Determine the [X, Y] coordinate at the center of the cell enclosing the given text.  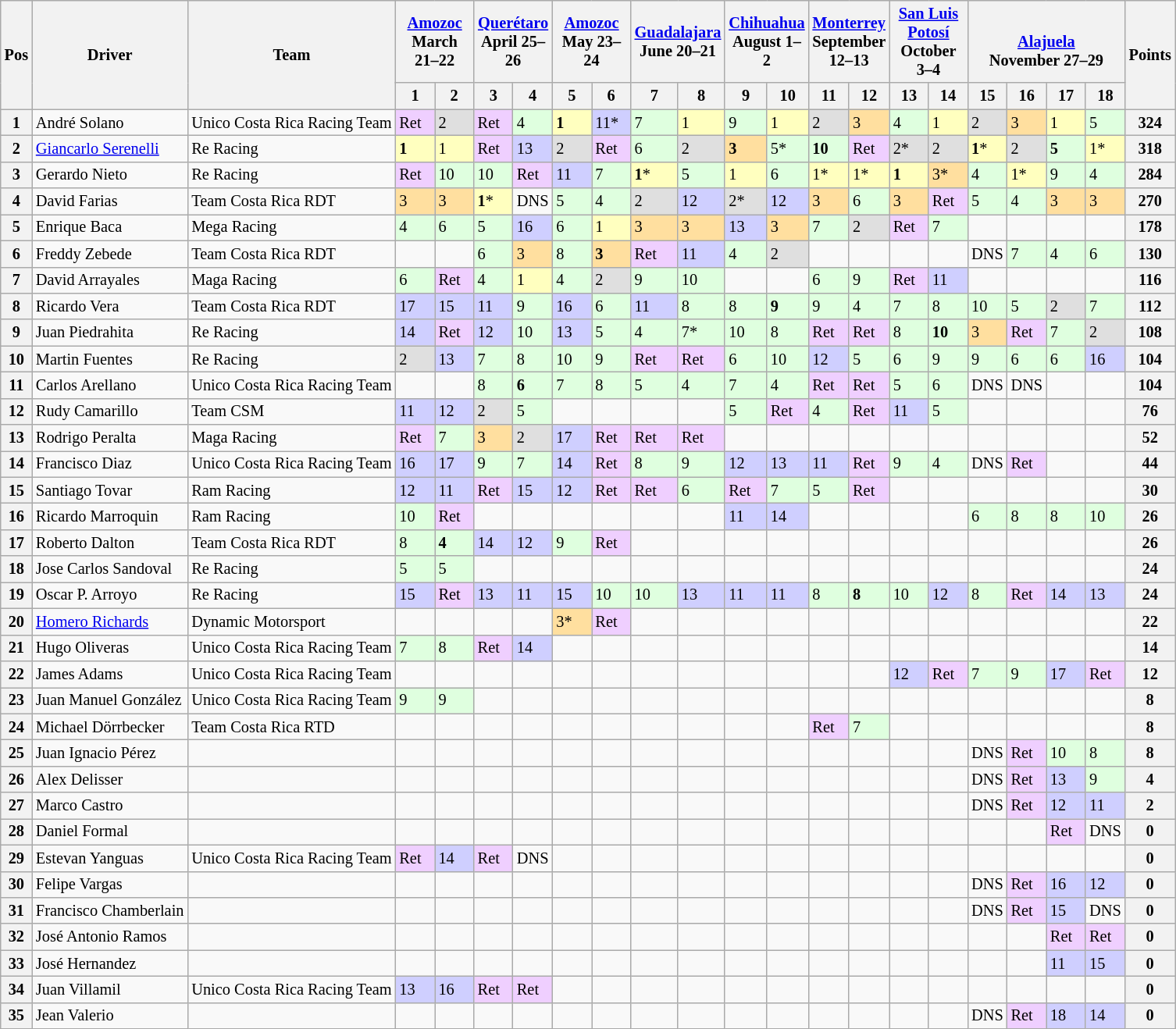
11* [611, 123]
Team Costa Rica RTD [291, 727]
Jean Valerio [109, 1016]
112 [1150, 306]
Juan Ignacio Pérez [109, 753]
Mega Racing [291, 227]
GuadalajaraJune 20–21 [678, 41]
Alex Delisser [109, 779]
Ricardo Vera [109, 306]
52 [1150, 438]
270 [1150, 201]
21 [16, 648]
31 [16, 910]
Team CSM [291, 411]
Daniel Formal [109, 831]
Santiago Tovar [109, 490]
AlajuelaNovember 27–29 [1046, 41]
44 [1150, 464]
32 [16, 937]
José Antonio Ramos [109, 937]
Hugo Oliveras [109, 648]
29 [16, 858]
AmozocMarch 21–22 [434, 41]
Francisco Diaz [109, 464]
Rodrigo Peralta [109, 438]
Francisco Chamberlain [109, 910]
33 [16, 963]
James Adams [109, 674]
Pos [16, 55]
Roberto Dalton [109, 543]
André Solano [109, 123]
35 [16, 1016]
178 [1150, 227]
76 [1150, 411]
Gerardo Nieto [109, 175]
Points [1150, 55]
San Luis PotosíOctober 3–4 [928, 41]
Jose Carlos Sandoval [109, 569]
130 [1150, 254]
Giancarlo Serenelli [109, 148]
David Farias [109, 201]
ChihuahuaAugust 1–2 [767, 41]
José Hernandez [109, 963]
Michael Dörrbecker [109, 727]
27 [16, 806]
34 [16, 989]
19 [16, 595]
Estevan Yanguas [109, 858]
Martin Fuentes [109, 359]
Rudy Camarillo [109, 411]
25 [16, 753]
Dynamic Motorsport [291, 621]
MonterreySeptember 12–13 [850, 41]
116 [1150, 280]
28 [16, 831]
Juan Manuel González [109, 700]
Ricardo Marroquin [109, 516]
QuerétaroApril 25–26 [514, 41]
20 [16, 621]
Carlos Arellano [109, 385]
Team [291, 55]
David Arrayales [109, 280]
Felipe Vargas [109, 885]
324 [1150, 123]
Freddy Zebede [109, 254]
Juan Villamil [109, 989]
318 [1150, 148]
Marco Castro [109, 806]
Homero Richards [109, 621]
23 [16, 700]
108 [1150, 333]
7* [701, 333]
284 [1150, 175]
Enrique Baca [109, 227]
Oscar P. Arroyo [109, 595]
Driver [109, 55]
5* [788, 148]
AmozocMay 23–24 [591, 41]
Juan Piedrahita [109, 333]
